Output the [X, Y] coordinate of the center of the cell containing the given text.  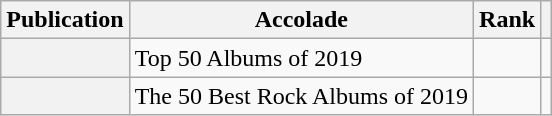
Rank [508, 20]
Top 50 Albums of 2019 [301, 58]
Publication [65, 20]
Accolade [301, 20]
The 50 Best Rock Albums of 2019 [301, 96]
